Search for the cell housing the specified text and yield its [X, Y] center coordinate. 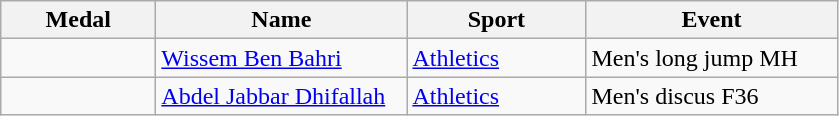
Medal [78, 20]
Abdel Jabbar Dhifallah [282, 96]
Event [712, 20]
Men's discus F36 [712, 96]
Wissem Ben Bahri [282, 58]
Men's long jump MH [712, 58]
Name [282, 20]
Sport [496, 20]
